Extract the (x, y) coordinate from the center of the cell holding the provided text.  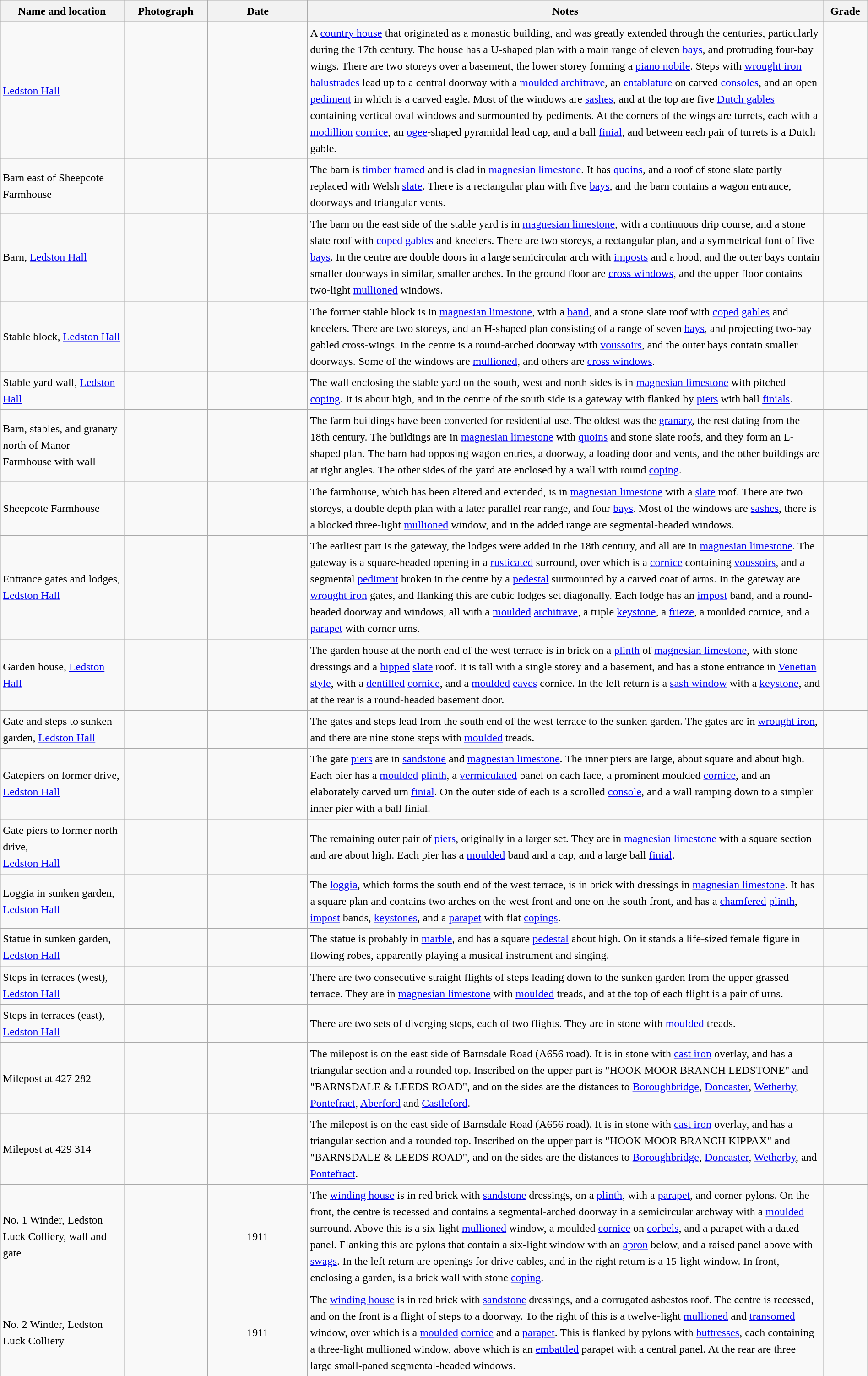
Steps in terraces (west),Ledston Hall (62, 985)
Milepost at 429 314 (62, 1149)
Entrance gates and lodges,Ledston Hall (62, 587)
No. 1 Winder, Ledston Luck Colliery, wall and gate (62, 1236)
Stable block, Ledston Hall (62, 336)
Date (258, 11)
Milepost at 427 282 (62, 1078)
Gate and steps to sunken garden, Ledston Hall (62, 729)
Barn, stables, and granary north of Manor Farmhouse with wall (62, 445)
Barn, Ledston Hall (62, 257)
Sheepcote Farmhouse (62, 508)
Stable yard wall, Ledston Hall (62, 391)
Gatepiers on former drive,Ledston Hall (62, 784)
Name and location (62, 11)
Ledston Hall (62, 91)
Garden house, Ledston Hall (62, 675)
Grade (845, 11)
There are two sets of diverging steps, each of two flights. They are in stone with moulded treads. (565, 1024)
No. 2 Winder, Ledston Luck Colliery (62, 1332)
Gate piers to former north drive,Ledston Hall (62, 847)
Barn east of Sheepcote Farmhouse (62, 186)
Photograph (166, 11)
Notes (565, 11)
Loggia in sunken garden,Ledston Hall (62, 901)
Statue in sunken garden,Ledston Hall (62, 948)
Steps in terraces (east),Ledston Hall (62, 1024)
